From the cell containing the given text, extract its center point as (x, y) coordinate. 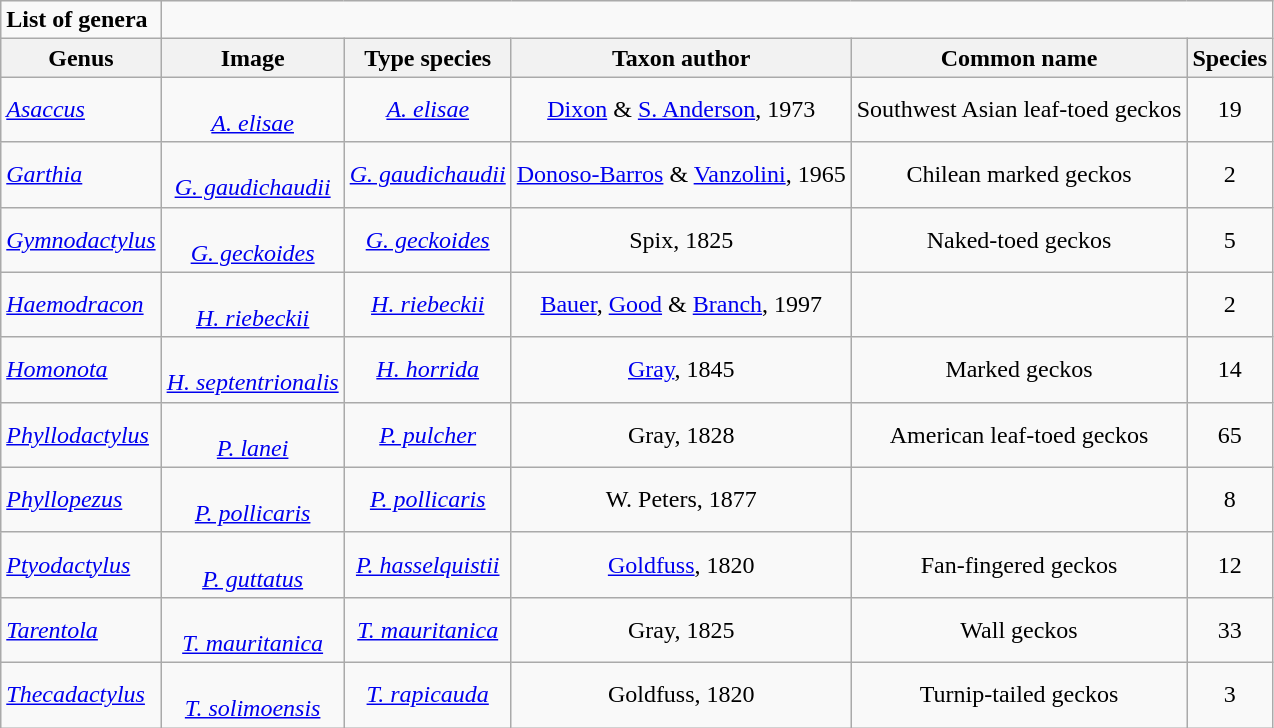
Fan-fingered geckos (1019, 564)
14 (1230, 370)
P. hasselquistii (428, 564)
Gymnodactylus (81, 240)
H. septentrionalis (252, 370)
Dixon & S. Anderson, 1973 (681, 110)
Taxon author (681, 58)
Donoso-Barros & Vanzolini, 1965 (681, 174)
P. pulcher (428, 434)
33 (1230, 630)
Tarentola (81, 630)
Chilean marked geckos (1019, 174)
65 (1230, 434)
Ptyodactylus (81, 564)
List of genera (81, 20)
Thecadactylus (81, 694)
Marked geckos (1019, 370)
Haemodracon (81, 304)
T. solimoensis (252, 694)
Gray, 1825 (681, 630)
5 (1230, 240)
Spix, 1825 (681, 240)
Naked-toed geckos (1019, 240)
Species (1230, 58)
Southwest Asian leaf-toed geckos (1019, 110)
American leaf-toed geckos (1019, 434)
Asaccus (81, 110)
Image (252, 58)
19 (1230, 110)
Phyllodactylus (81, 434)
12 (1230, 564)
Common name (1019, 58)
Garthia (81, 174)
Wall geckos (1019, 630)
H. horrida (428, 370)
P. lanei (252, 434)
Gray, 1845 (681, 370)
8 (1230, 500)
P. guttatus (252, 564)
Genus (81, 58)
Homonota (81, 370)
Type species (428, 58)
T. rapicauda (428, 694)
W. Peters, 1877 (681, 500)
Phyllopezus (81, 500)
Turnip-tailed geckos (1019, 694)
3 (1230, 694)
Gray, 1828 (681, 434)
Bauer, Good & Branch, 1997 (681, 304)
